Output the [x, y] coordinate of the center of the cell containing the given text.  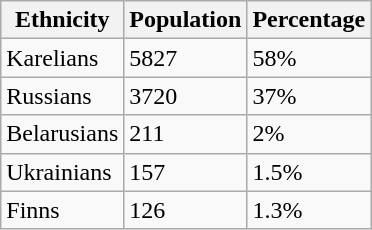
37% [309, 96]
211 [186, 134]
Russians [62, 96]
Finns [62, 210]
1.3% [309, 210]
157 [186, 172]
Population [186, 20]
Karelians [62, 58]
2% [309, 134]
Ethnicity [62, 20]
Belarusians [62, 134]
126 [186, 210]
Ukrainians [62, 172]
3720 [186, 96]
58% [309, 58]
Percentage [309, 20]
5827 [186, 58]
1.5% [309, 172]
